For the text-containing cell, return its midpoint in [x, y] coordinate format. 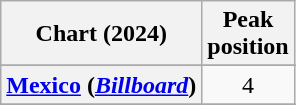
Chart (2024) [102, 34]
Peakposition [248, 34]
Mexico (Billboard) [102, 85]
4 [248, 85]
